Pinpoint the cell where the given text exists, returning its (x, y) midpoint coordinate. 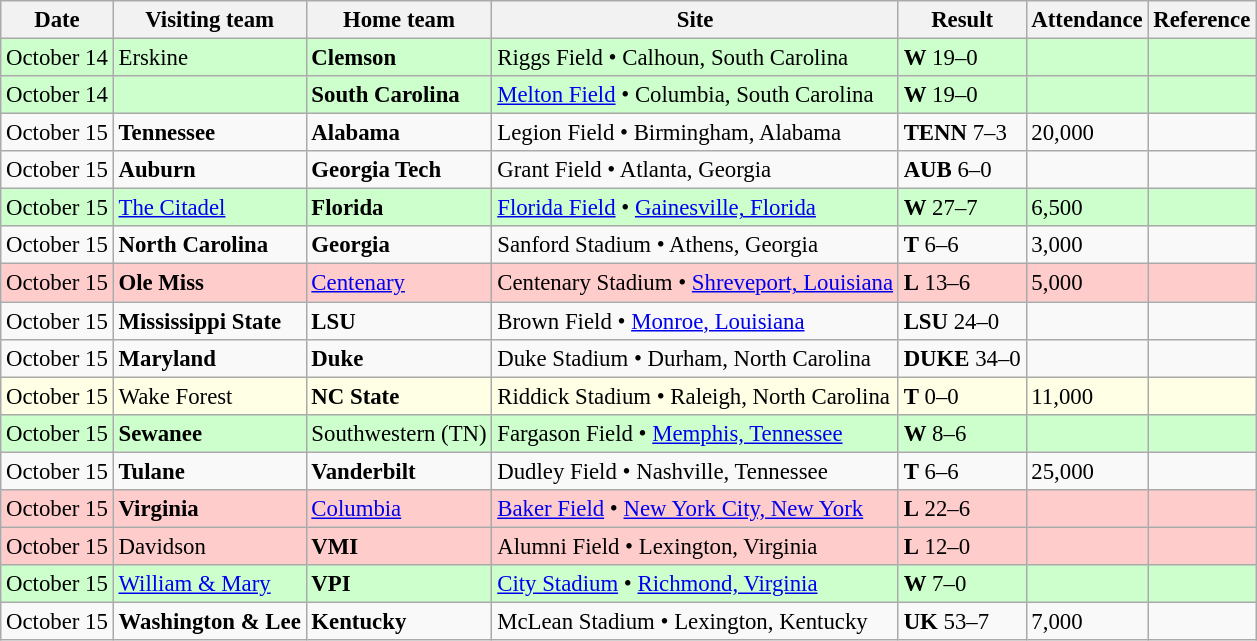
5,000 (1087, 283)
Florida (399, 208)
Melton Field • Columbia, South Carolina (695, 95)
Washington & Lee (210, 621)
Home team (399, 20)
Centenary Stadium • Shreveport, Louisiana (695, 283)
Sanford Stadium • Athens, Georgia (695, 245)
City Stadium • Richmond, Virginia (695, 584)
Brown Field • Monroe, Louisiana (695, 321)
Georgia (399, 245)
Columbia (399, 509)
Virginia (210, 509)
Erskine (210, 58)
Date (57, 20)
Maryland (210, 358)
Duke (399, 358)
Davidson (210, 546)
3,000 (1087, 245)
Florida Field • Gainesville, Florida (695, 208)
W 27–7 (962, 208)
South Carolina (399, 95)
L 13–6 (962, 283)
North Carolina (210, 245)
Riddick Stadium • Raleigh, North Carolina (695, 396)
UK 53–7 (962, 621)
Ole Miss (210, 283)
Sewanee (210, 433)
Mississippi State (210, 321)
LSU (399, 321)
LSU 24–0 (962, 321)
VPI (399, 584)
Fargason Field • Memphis, Tennessee (695, 433)
AUB 6–0 (962, 170)
Reference (1202, 20)
Baker Field • New York City, New York (695, 509)
Grant Field • Atlanta, Georgia (695, 170)
Legion Field • Birmingham, Alabama (695, 133)
W 8–6 (962, 433)
Wake Forest (210, 396)
TENN 7–3 (962, 133)
Vanderbilt (399, 471)
Visiting team (210, 20)
20,000 (1087, 133)
McLean Stadium • Lexington, Kentucky (695, 621)
T 0–0 (962, 396)
Dudley Field • Nashville, Tennessee (695, 471)
Alabama (399, 133)
William & Mary (210, 584)
Tennessee (210, 133)
Auburn (210, 170)
11,000 (1087, 396)
W 7–0 (962, 584)
NC State (399, 396)
Tulane (210, 471)
Site (695, 20)
The Citadel (210, 208)
Centenary (399, 283)
Riggs Field • Calhoun, South Carolina (695, 58)
Result (962, 20)
6,500 (1087, 208)
Attendance (1087, 20)
VMI (399, 546)
Georgia Tech (399, 170)
Kentucky (399, 621)
L 12–0 (962, 546)
L 22–6 (962, 509)
Alumni Field • Lexington, Virginia (695, 546)
DUKE 34–0 (962, 358)
25,000 (1087, 471)
7,000 (1087, 621)
Southwestern (TN) (399, 433)
Duke Stadium • Durham, North Carolina (695, 358)
Clemson (399, 58)
